Detect which cell encompasses the target text, then output its [X, Y] center coordinate. 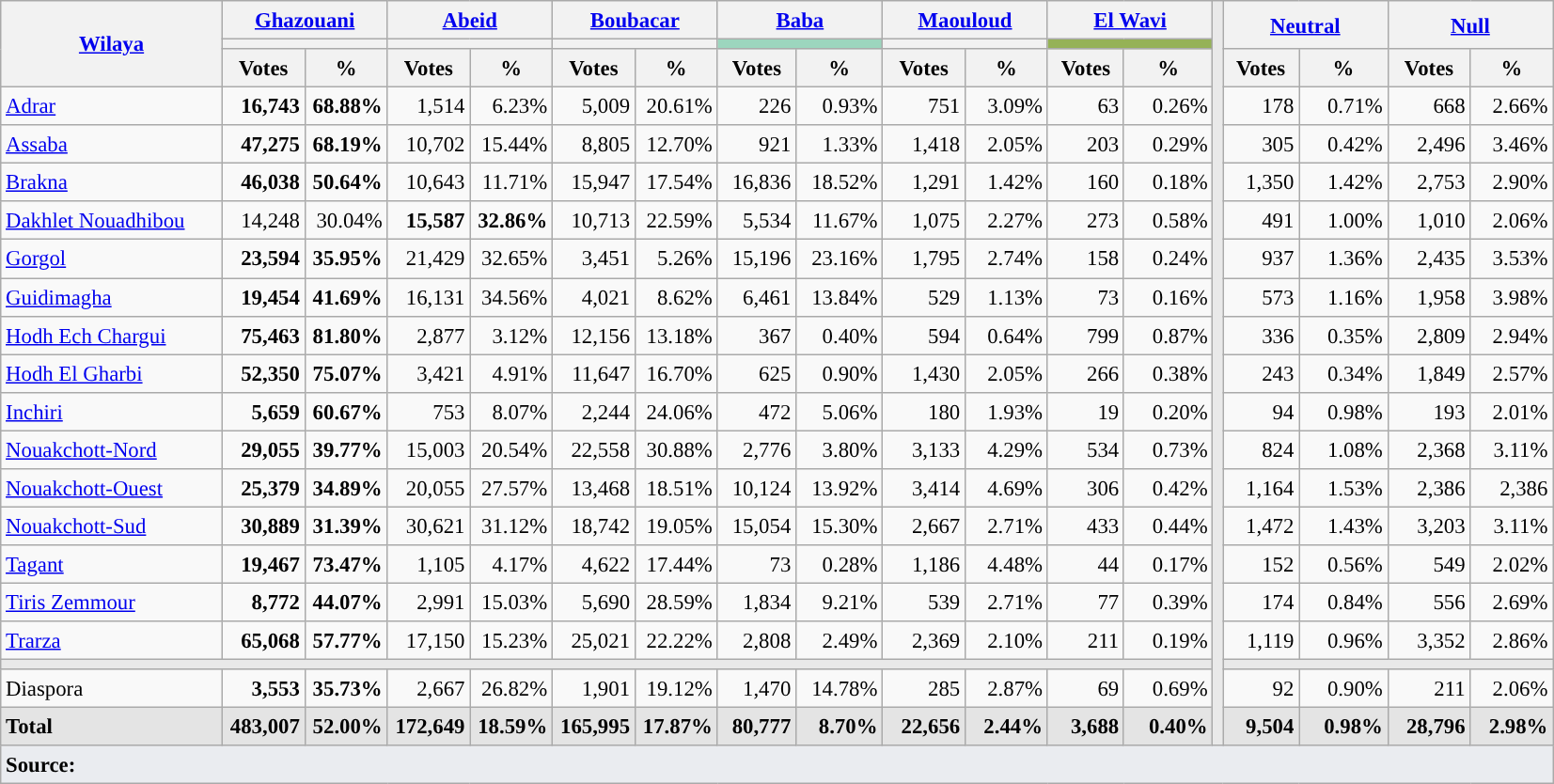
0.19% [1168, 641]
92 [1260, 688]
68.88% [346, 107]
2.90% [1512, 182]
1,958 [1429, 297]
Dakhlet Nouadhibou [112, 220]
285 [924, 688]
11.71% [511, 182]
Trarza [112, 641]
13,468 [594, 489]
17.44% [676, 564]
0.20% [1168, 412]
10,643 [429, 182]
2,368 [1429, 449]
0.69% [1168, 688]
1,795 [924, 259]
Diaspora [112, 688]
3.09% [1007, 107]
75.07% [346, 374]
27.57% [511, 489]
9,504 [1260, 728]
0.93% [840, 107]
2,369 [924, 641]
1,834 [756, 602]
8,772 [263, 602]
5.06% [840, 412]
19.05% [676, 526]
1,010 [1429, 220]
2.98% [1512, 728]
63 [1085, 107]
39.77% [346, 449]
14.78% [840, 688]
1,430 [924, 374]
1.43% [1343, 526]
20.54% [511, 449]
2.44% [1007, 728]
165,995 [594, 728]
4,021 [594, 297]
26.82% [511, 688]
1.93% [1007, 412]
35.95% [346, 259]
2,809 [1429, 335]
Source: [777, 765]
8,805 [594, 145]
2.02% [1512, 564]
22.22% [676, 641]
18.59% [511, 728]
1,350 [1260, 182]
1,075 [924, 220]
3,414 [924, 489]
19 [1085, 412]
15,196 [756, 259]
2,776 [756, 449]
3,688 [1085, 728]
433 [1085, 526]
1,849 [1429, 374]
5,690 [594, 602]
160 [1085, 182]
2,435 [1429, 259]
243 [1260, 374]
16,743 [263, 107]
594 [924, 335]
193 [1429, 412]
4.17% [511, 564]
13.92% [840, 489]
44 [1085, 564]
15.30% [840, 526]
0.16% [1168, 297]
57.77% [346, 641]
367 [756, 335]
8.07% [511, 412]
3,553 [263, 688]
11.67% [840, 220]
10,124 [756, 489]
12.70% [676, 145]
2,244 [594, 412]
11,647 [594, 374]
158 [1085, 259]
0.73% [1168, 449]
17,150 [429, 641]
4.29% [1007, 449]
Hodh Ech Chargui [112, 335]
Baba [800, 21]
921 [756, 145]
2,808 [756, 641]
31.39% [346, 526]
1.13% [1007, 297]
1,418 [924, 145]
Nouakchott-Sud [112, 526]
16.70% [676, 374]
Neutral [1305, 24]
2.10% [1007, 641]
77 [1085, 602]
753 [429, 412]
0.17% [1168, 564]
0.71% [1343, 107]
534 [1085, 449]
2,877 [429, 335]
22.59% [676, 220]
10,713 [594, 220]
8.62% [676, 297]
2,753 [1429, 182]
Brakna [112, 182]
28.59% [676, 602]
178 [1260, 107]
35.73% [346, 688]
75,463 [263, 335]
14,248 [263, 220]
5,009 [594, 107]
Boubacar [636, 21]
0.39% [1168, 602]
1,472 [1260, 526]
9.21% [840, 602]
Nouakchott-Ouest [112, 489]
50.64% [346, 182]
226 [756, 107]
80,777 [756, 728]
Ghazouani [305, 21]
472 [756, 412]
0.35% [1343, 335]
Hodh El Gharbi [112, 374]
1,105 [429, 564]
824 [1260, 449]
2.94% [1512, 335]
13.18% [676, 335]
Nouakchott-Nord [112, 449]
Tiris Zemmour [112, 602]
306 [1085, 489]
0.58% [1168, 220]
2.74% [1007, 259]
5,534 [756, 220]
15,947 [594, 182]
0.29% [1168, 145]
6,461 [756, 297]
73.47% [346, 564]
5.26% [676, 259]
18.51% [676, 489]
0.26% [1168, 107]
152 [1260, 564]
34.56% [511, 297]
2,991 [429, 602]
2.87% [1007, 688]
0.64% [1007, 335]
549 [1429, 564]
3.98% [1512, 297]
41.69% [346, 297]
44.07% [346, 602]
4.69% [1007, 489]
Guidimagha [112, 297]
Tagant [112, 564]
2,496 [1429, 145]
1,291 [924, 182]
0.24% [1168, 259]
1.08% [1343, 449]
19,467 [263, 564]
336 [1260, 335]
2.57% [1512, 374]
Maouloud [965, 21]
5,659 [263, 412]
3,133 [924, 449]
69 [1085, 688]
15.23% [511, 641]
24.06% [676, 412]
15.44% [511, 145]
3,421 [429, 374]
65,068 [263, 641]
0.44% [1168, 526]
30.04% [346, 220]
3,451 [594, 259]
305 [1260, 145]
0.34% [1343, 374]
47,275 [263, 145]
539 [924, 602]
1,186 [924, 564]
937 [1260, 259]
68.19% [346, 145]
625 [756, 374]
20,055 [429, 489]
22,656 [924, 728]
20.61% [676, 107]
2.27% [1007, 220]
52,350 [263, 374]
1.33% [840, 145]
15,003 [429, 449]
0.18% [1168, 182]
30.88% [676, 449]
3.80% [840, 449]
23,594 [263, 259]
1,119 [1260, 641]
12,156 [594, 335]
19,454 [263, 297]
1,901 [594, 688]
28,796 [1429, 728]
17.87% [676, 728]
4,622 [594, 564]
273 [1085, 220]
Total [112, 728]
1.36% [1343, 259]
751 [924, 107]
3.46% [1512, 145]
31.12% [511, 526]
15,587 [429, 220]
3,352 [1429, 641]
El Wavi [1130, 21]
1.00% [1343, 220]
4.48% [1007, 564]
Inchiri [112, 412]
1.53% [1343, 489]
21,429 [429, 259]
19.12% [676, 688]
13.84% [840, 297]
0.84% [1343, 602]
Gorgol [112, 259]
81.80% [346, 335]
22,558 [594, 449]
266 [1085, 374]
491 [1260, 220]
30,621 [429, 526]
17.54% [676, 182]
799 [1085, 335]
32.86% [511, 220]
10,702 [429, 145]
Abeid [470, 21]
94 [1260, 412]
30,889 [263, 526]
4.91% [511, 374]
32.65% [511, 259]
3,203 [1429, 526]
2.86% [1512, 641]
15,054 [756, 526]
2.49% [840, 641]
0.28% [840, 564]
2.01% [1512, 412]
46,038 [263, 182]
556 [1429, 602]
203 [1085, 145]
18.52% [840, 182]
483,007 [263, 728]
174 [1260, 602]
0.87% [1168, 335]
Null [1470, 24]
180 [924, 412]
1,470 [756, 688]
Adrar [112, 107]
15.03% [511, 602]
18,742 [594, 526]
29,055 [263, 449]
529 [924, 297]
25,379 [263, 489]
1,514 [429, 107]
23.16% [840, 259]
3.53% [1512, 259]
0.56% [1343, 564]
3.12% [511, 335]
Assaba [112, 145]
0.38% [1168, 374]
52.00% [346, 728]
668 [1429, 107]
573 [1260, 297]
34.89% [346, 489]
Wilaya [112, 44]
1.16% [1343, 297]
16,131 [429, 297]
0.96% [1343, 641]
172,649 [429, 728]
16,836 [756, 182]
60.67% [346, 412]
2.66% [1512, 107]
25,021 [594, 641]
8.70% [840, 728]
2.69% [1512, 602]
1,164 [1260, 489]
6.23% [511, 107]
